Determine the (X, Y) coordinate at the center of the cell enclosing the given text.  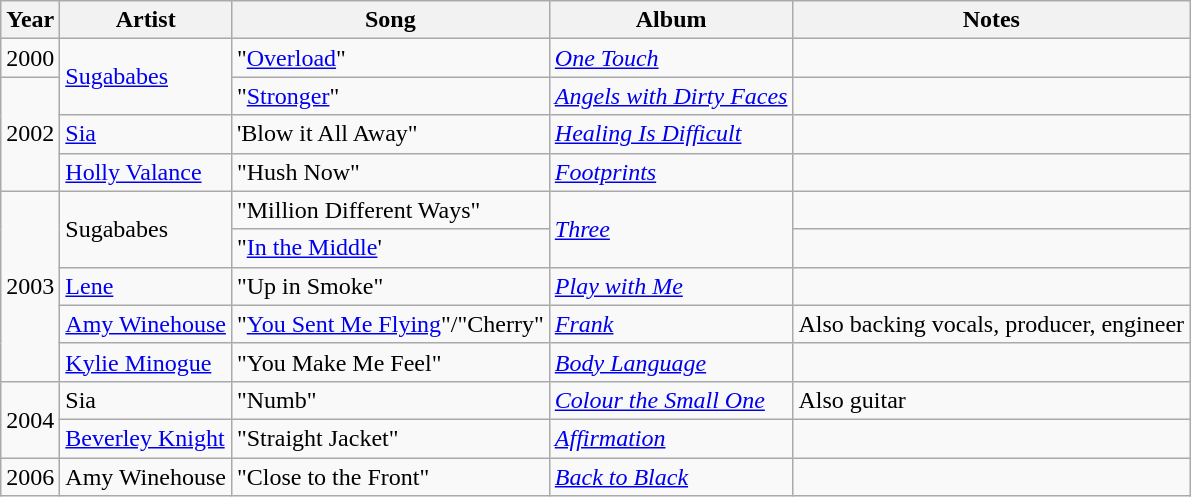
Kylie Minogue (146, 362)
Holly Valance (146, 172)
"You Make Me Feel" (390, 362)
Healing Is Difficult (671, 134)
One Touch (671, 58)
2003 (30, 286)
"Numb" (390, 400)
2000 (30, 58)
Notes (992, 20)
Play with Me (671, 286)
"Up in Smoke" (390, 286)
Year (30, 20)
"In the Middle' (390, 248)
Body Language (671, 362)
2002 (30, 134)
Also guitar (992, 400)
Affirmation (671, 438)
Lene (146, 286)
"Hush Now" (390, 172)
Three (671, 229)
"You Sent Me Flying"/"Cherry" (390, 324)
Beverley Knight (146, 438)
Back to Black (671, 477)
2004 (30, 419)
"Overload" (390, 58)
Frank (671, 324)
"Stronger" (390, 96)
"Close to the Front" (390, 477)
2006 (30, 477)
"Million Different Ways" (390, 210)
Album (671, 20)
"Straight Jacket" (390, 438)
Song (390, 20)
Footprints (671, 172)
Artist (146, 20)
Colour the Small One (671, 400)
Also backing vocals, producer, engineer (992, 324)
'Blow it All Away" (390, 134)
Angels with Dirty Faces (671, 96)
